Determine the (X, Y) coordinate at the center of the cell enclosing the given text.  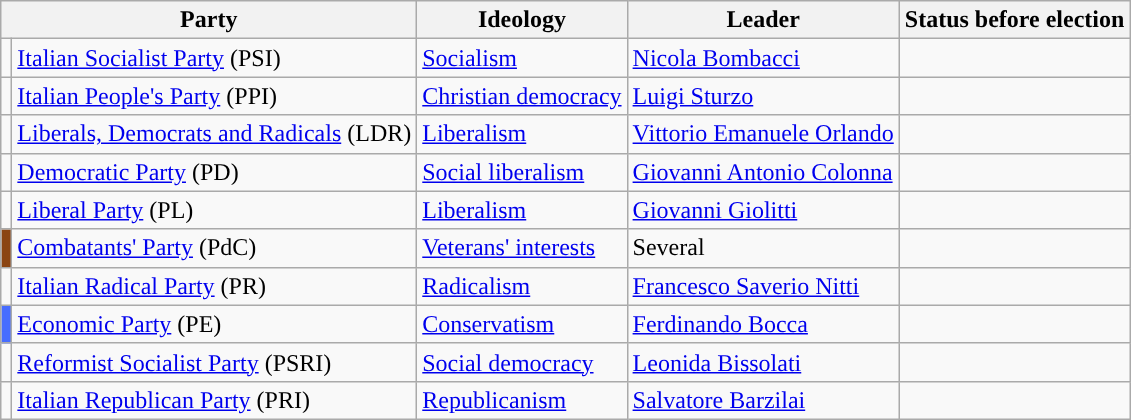
Giovanni Giolitti (763, 210)
Leader (763, 20)
Veterans' interests (522, 248)
Liberals, Democrats and Radicals (LDR) (214, 134)
Social democracy (522, 362)
Republicanism (522, 400)
Economic Party (PE) (214, 324)
Social liberalism (522, 172)
Francesco Saverio Nitti (763, 286)
Ideology (522, 20)
Italian Radical Party (PR) (214, 286)
Socialism (522, 58)
Italian People's Party (PPI) (214, 96)
Italian Republican Party (PRI) (214, 400)
Conservatism (522, 324)
Luigi Sturzo (763, 96)
Vittorio Emanuele Orlando (763, 134)
Status before election (1014, 20)
Christian democracy (522, 96)
Giovanni Antonio Colonna (763, 172)
Leonida Bissolati (763, 362)
Party (209, 20)
Salvatore Barzilai (763, 400)
Radicalism (522, 286)
Italian Socialist Party (PSI) (214, 58)
Combatants' Party (PdC) (214, 248)
Several (763, 248)
Nicola Bombacci (763, 58)
Ferdinando Bocca (763, 324)
Reformist Socialist Party (PSRI) (214, 362)
Democratic Party (PD) (214, 172)
Liberal Party (PL) (214, 210)
